Identify which cell holds the provided text, then report its [X, Y] central coordinate. 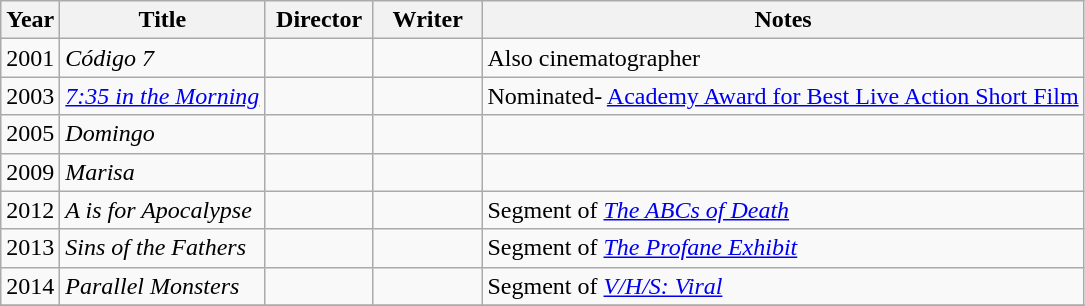
2001 [30, 58]
2012 [30, 210]
7:35 in the Morning [162, 96]
Código 7 [162, 58]
Marisa [162, 172]
Sins of the Fathers [162, 248]
2009 [30, 172]
2014 [30, 286]
Year [30, 20]
A is for Apocalypse [162, 210]
2005 [30, 134]
Writer [428, 20]
2013 [30, 248]
Director [320, 20]
Title [162, 20]
Parallel Monsters [162, 286]
Segment of The Profane Exhibit [783, 248]
Notes [783, 20]
Segment of V/H/S: Viral [783, 286]
Also cinematographer [783, 58]
2003 [30, 96]
Segment of The ABCs of Death [783, 210]
Domingo [162, 134]
Nominated- Academy Award for Best Live Action Short Film [783, 96]
